Extract the [x, y] coordinate from the center of the cell holding the provided text.  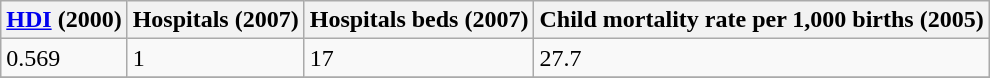
17 [419, 58]
HDI (2000) [64, 20]
1 [216, 58]
0.569 [64, 58]
Hospitals beds (2007) [419, 20]
27.7 [762, 58]
Hospitals (2007) [216, 20]
Child mortality rate per 1,000 births (2005) [762, 20]
